Output the [x, y] coordinate of the center of the cell containing the given text.  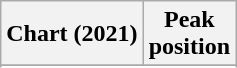
Peakposition [189, 34]
Chart (2021) [72, 34]
